Pinpoint the cell where the given text exists, returning its [X, Y] midpoint coordinate. 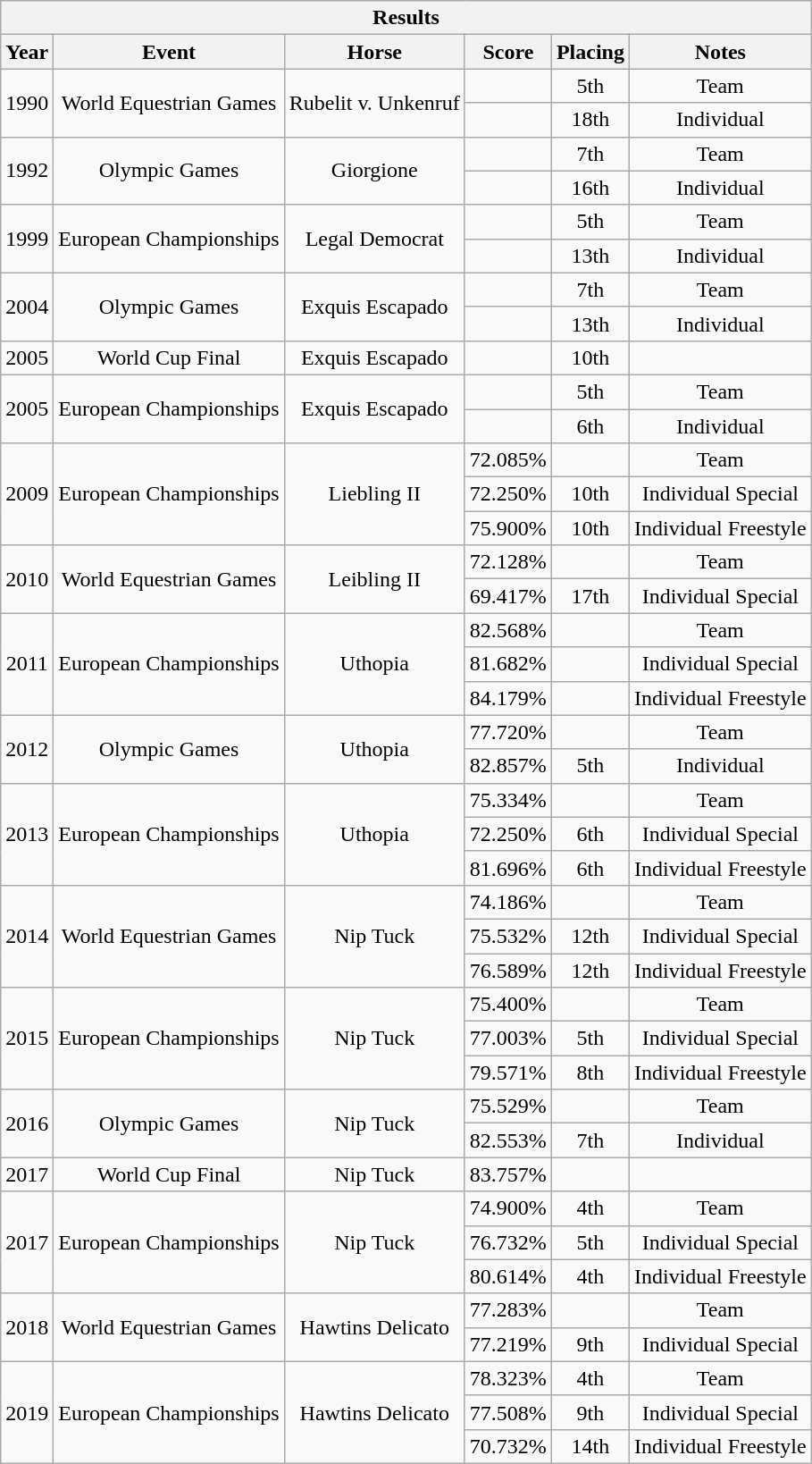
81.696% [507, 868]
79.571% [507, 1073]
82.857% [507, 766]
77.508% [507, 1412]
Year [27, 52]
72.085% [507, 460]
75.334% [507, 800]
82.553% [507, 1140]
74.186% [507, 902]
69.417% [507, 596]
75.529% [507, 1106]
Notes [720, 52]
77.219% [507, 1344]
2012 [27, 749]
82.568% [507, 630]
8th [590, 1073]
1999 [27, 239]
2015 [27, 1039]
2016 [27, 1123]
Results [406, 18]
70.732% [507, 1446]
1990 [27, 103]
75.400% [507, 1005]
77.720% [507, 732]
2019 [27, 1412]
Horse [374, 52]
81.682% [507, 664]
Liebling II [374, 494]
1992 [27, 171]
2014 [27, 936]
Event [169, 52]
2004 [27, 307]
Placing [590, 52]
2011 [27, 664]
78.323% [507, 1378]
76.589% [507, 970]
Rubelit v. Unkenruf [374, 103]
74.900% [507, 1208]
Score [507, 52]
2013 [27, 834]
Giorgione [374, 171]
2010 [27, 579]
16th [590, 188]
2009 [27, 494]
77.283% [507, 1310]
83.757% [507, 1174]
84.179% [507, 698]
Leibling II [374, 579]
2018 [27, 1327]
Legal Democrat [374, 239]
75.900% [507, 528]
17th [590, 596]
72.128% [507, 562]
77.003% [507, 1039]
75.532% [507, 936]
80.614% [507, 1276]
14th [590, 1446]
76.732% [507, 1242]
18th [590, 120]
